Provide the [x, y] coordinate of the cell's center where the given text is located.  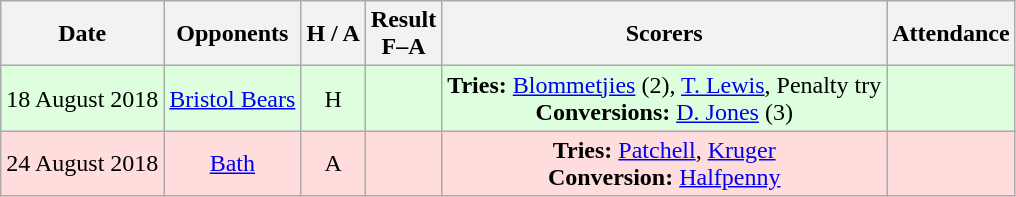
H [333, 98]
Opponents [232, 34]
Tries: Patchell, Kruger Conversion: Halfpenny [664, 164]
Date [82, 34]
A [333, 164]
ResultF–A [403, 34]
Scorers [664, 34]
18 August 2018 [82, 98]
Bath [232, 164]
Tries: Blommetjies (2), T. Lewis, Penalty try Conversions: D. Jones (3) [664, 98]
Bristol Bears [232, 98]
H / A [333, 34]
Attendance [951, 34]
24 August 2018 [82, 164]
